Pinpoint the cell where the given text exists, returning its (x, y) midpoint coordinate. 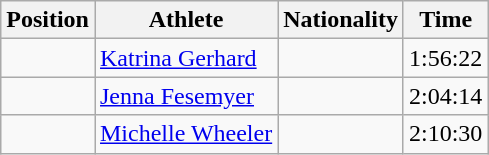
Nationality (341, 20)
Michelle Wheeler (186, 134)
Athlete (186, 20)
Katrina Gerhard (186, 58)
2:04:14 (445, 96)
Jenna Fesemyer (186, 96)
Time (445, 20)
Position (48, 20)
2:10:30 (445, 134)
1:56:22 (445, 58)
